Output the (x, y) coordinate of the center of the cell containing the given text.  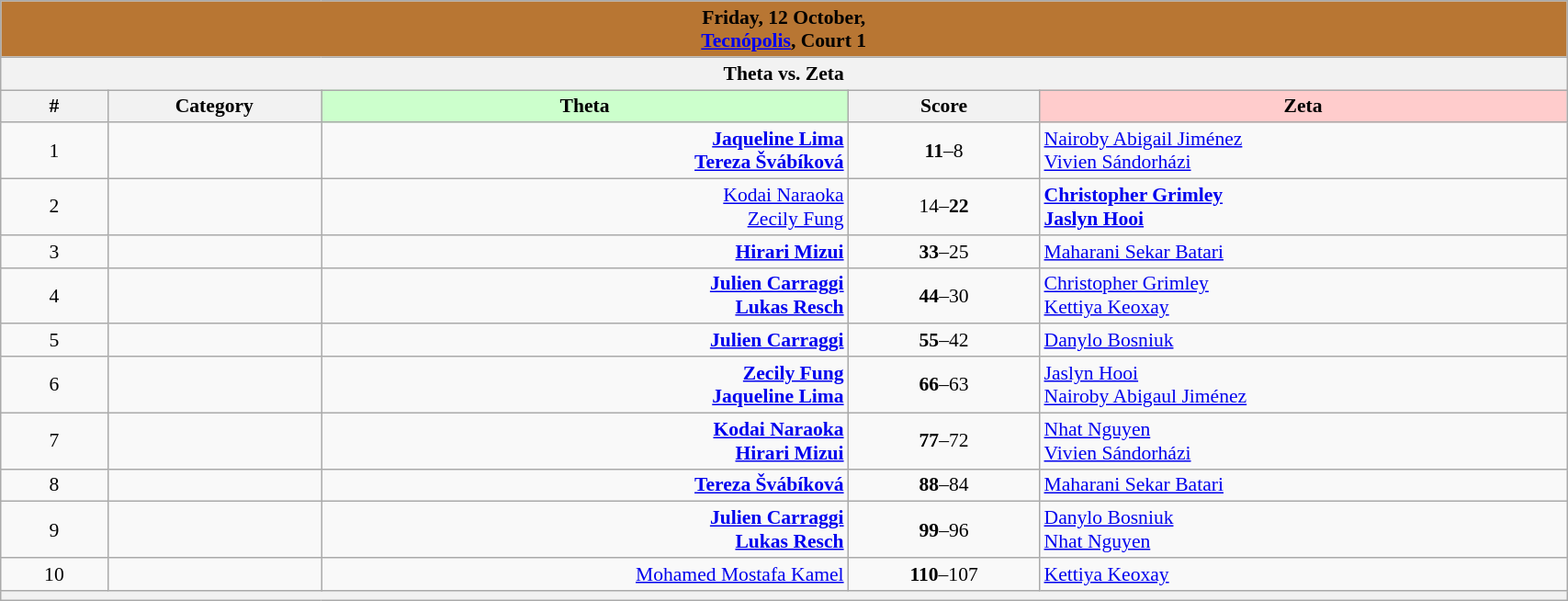
6 (54, 384)
Christopher Grimley Jaslyn Hooi (1303, 208)
Danylo Bosniuk Nhat Nguyen (1303, 529)
66–63 (944, 384)
5 (54, 341)
Danylo Bosniuk (1303, 341)
Nhat Nguyen Vivien Sándorházi (1303, 441)
Jaqueline Lima Tereza Švábíková (585, 151)
Kodai Naraoka Zecily Fung (585, 208)
33–25 (944, 252)
Friday, 12 October, Tecnópolis, Court 1 (784, 29)
8 (54, 485)
Mohamed Mostafa Kamel (585, 574)
Kodai Naraoka Hirari Mizui (585, 441)
Theta (585, 107)
2 (54, 208)
Nairoby Abigail Jiménez Vivien Sándorházi (1303, 151)
88–84 (944, 485)
55–42 (944, 341)
Category (215, 107)
9 (54, 529)
Tereza Švábíková (585, 485)
11–8 (944, 151)
Christopher Grimley Kettiya Keoxay (1303, 296)
# (54, 107)
Kettiya Keoxay (1303, 574)
1 (54, 151)
Hirari Mizui (585, 252)
44–30 (944, 296)
4 (54, 296)
10 (54, 574)
Score (944, 107)
Zecily Fung Jaqueline Lima (585, 384)
Zeta (1303, 107)
7 (54, 441)
Jaslyn Hooi Nairoby Abigaul Jiménez (1303, 384)
Theta vs. Zeta (784, 74)
110–107 (944, 574)
3 (54, 252)
99–96 (944, 529)
Julien Carraggi (585, 341)
77–72 (944, 441)
14–22 (944, 208)
